From the cell containing the given text, extract its center point as [x, y] coordinate. 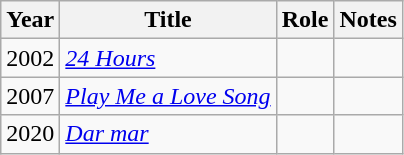
Year [30, 20]
Play Me a Love Song [168, 96]
2020 [30, 134]
Dar mar [168, 134]
24 Hours [168, 58]
Title [168, 20]
Role [305, 20]
2007 [30, 96]
Notes [368, 20]
2002 [30, 58]
